Pinpoint the cell where the given text exists, returning its (X, Y) midpoint coordinate. 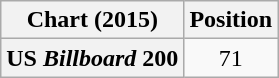
71 (231, 58)
Position (231, 20)
Chart (2015) (92, 20)
US Billboard 200 (92, 58)
